Locate the cell with the specified text and output its [X, Y] center coordinate. 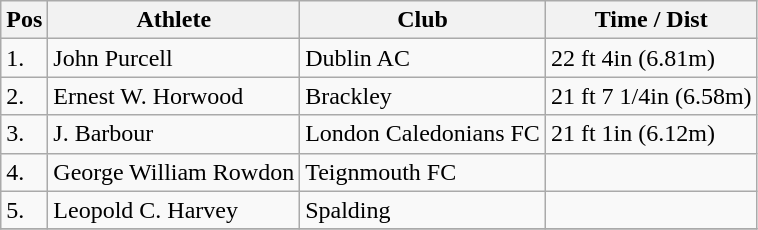
London Caledonians FC [423, 134]
Teignmouth FC [423, 172]
Club [423, 20]
5. [24, 210]
2. [24, 96]
Pos [24, 20]
3. [24, 134]
Brackley [423, 96]
21 ft 7 1/4in (6.58m) [651, 96]
Athlete [174, 20]
22 ft 4in (6.81m) [651, 58]
J. Barbour [174, 134]
George William Rowdon [174, 172]
Spalding [423, 210]
John Purcell [174, 58]
Ernest W. Horwood [174, 96]
Dublin AC [423, 58]
Leopold C. Harvey [174, 210]
Time / Dist [651, 20]
21 ft 1in (6.12m) [651, 134]
1. [24, 58]
4. [24, 172]
